For the text-containing cell, return its midpoint in [X, Y] coordinate format. 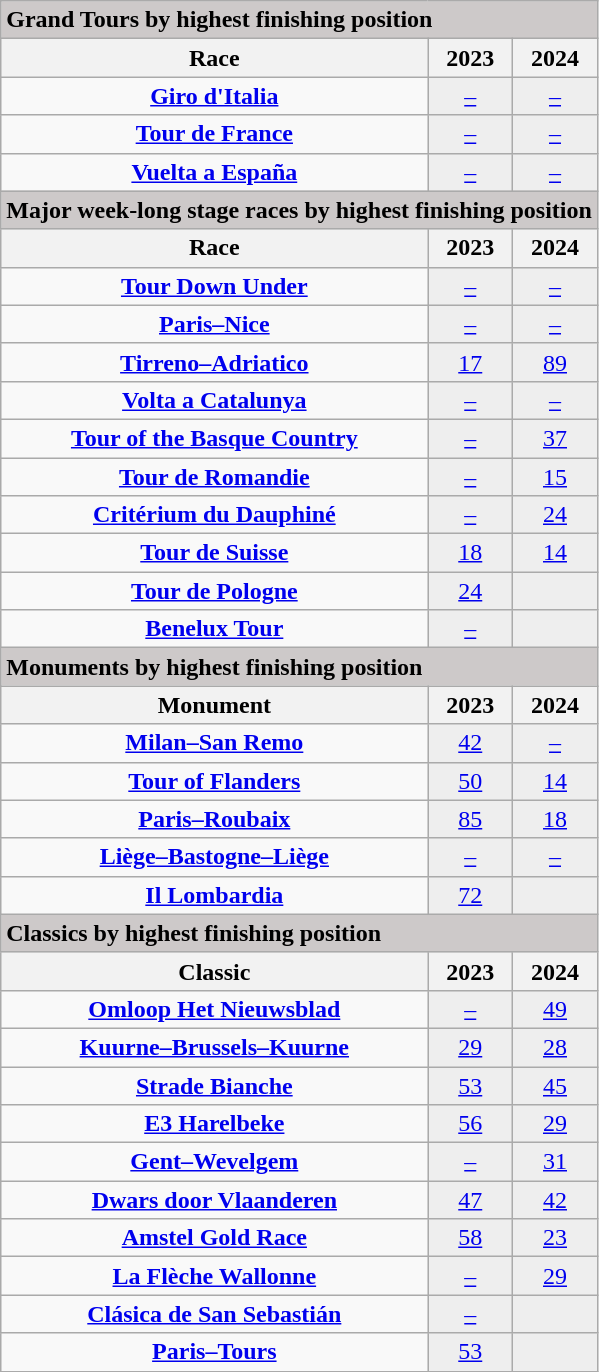
Paris–Roubaix [214, 819]
Liège–Bastogne–Liège [214, 857]
17 [470, 362]
15 [556, 477]
Critérium du Dauphiné [214, 515]
Major week-long stage races by highest finishing position [300, 210]
Tour of the Basque Country [214, 438]
Giro d'Italia [214, 96]
Classic [214, 971]
Tour de Suisse [214, 553]
23 [556, 1238]
E3 Harelbeke [214, 1124]
47 [470, 1200]
Tour de France [214, 134]
50 [470, 781]
Monuments by highest finishing position [300, 667]
Tour de Pologne [214, 591]
28 [556, 1047]
72 [470, 895]
Vuelta a España [214, 172]
Tour Down Under [214, 286]
Tirreno–Adriatico [214, 362]
La Flèche Wallonne [214, 1276]
Tour de Romandie [214, 477]
31 [556, 1162]
Amstel Gold Race [214, 1238]
85 [470, 819]
Benelux Tour [214, 629]
Grand Tours by highest finishing position [300, 20]
Dwars door Vlaanderen [214, 1200]
37 [556, 438]
Gent–Wevelgem [214, 1162]
45 [556, 1085]
56 [470, 1124]
Volta a Catalunya [214, 400]
89 [556, 362]
49 [556, 1009]
Milan–San Remo [214, 743]
Paris–Tours [214, 1352]
Classics by highest finishing position [300, 933]
Clásica de San Sebastián [214, 1314]
Omloop Het Nieuwsblad [214, 1009]
Tour of Flanders [214, 781]
Il Lombardia [214, 895]
Paris–Nice [214, 324]
Kuurne–Brussels–Kuurne [214, 1047]
Strade Bianche [214, 1085]
58 [470, 1238]
Monument [214, 705]
